Determine the [X, Y] coordinate at the center of the cell enclosing the given text.  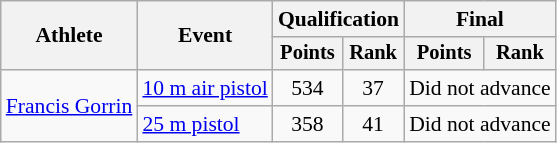
Final [480, 19]
25 m pistol [204, 124]
534 [308, 88]
41 [373, 124]
Qualification [338, 19]
37 [373, 88]
358 [308, 124]
Athlete [70, 36]
Event [204, 36]
10 m air pistol [204, 88]
Francis Gorrin [70, 106]
